Provide the (x, y) coordinate of the cell's center where the given text is located.  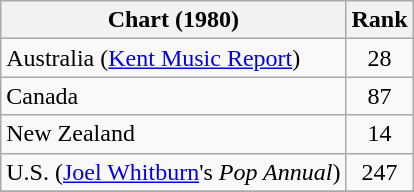
28 (380, 58)
14 (380, 134)
Rank (380, 20)
New Zealand (174, 134)
Canada (174, 96)
Australia (Kent Music Report) (174, 58)
U.S. (Joel Whitburn's Pop Annual) (174, 172)
87 (380, 96)
247 (380, 172)
Chart (1980) (174, 20)
